Output the [X, Y] coordinate of the center of the cell containing the given text.  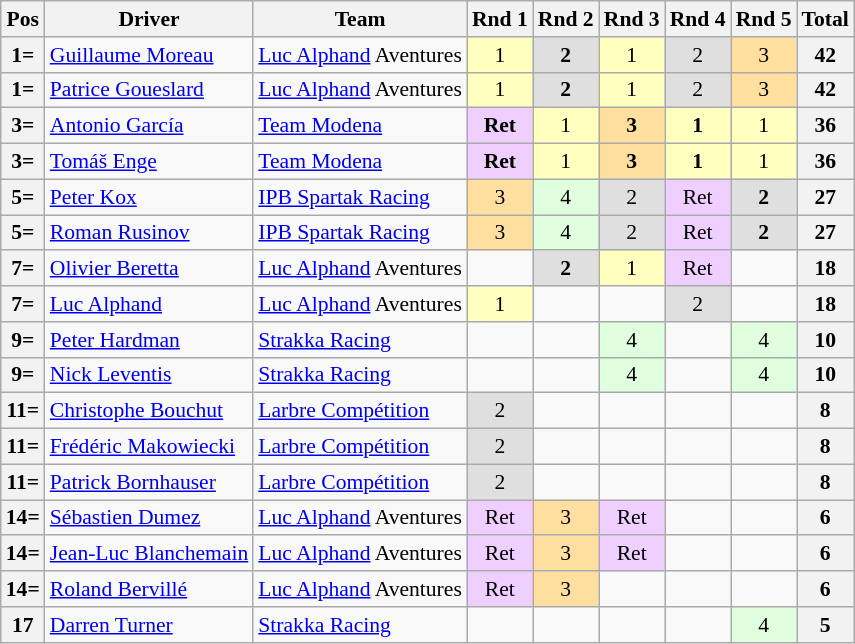
Olivier Beretta [150, 269]
Jean-Luc Blanchemain [150, 554]
Peter Hardman [150, 340]
Nick Leventis [150, 375]
Peter Kox [150, 197]
Christophe Bouchut [150, 411]
Rnd 1 [500, 19]
Patrice Goueslard [150, 90]
Total [826, 19]
5 [826, 625]
17 [23, 625]
Antonio García [150, 126]
Rnd 2 [566, 19]
Roland Bervillé [150, 589]
Rnd 3 [632, 19]
Team [360, 19]
Tomáš Enge [150, 162]
Rnd 5 [764, 19]
Guillaume Moreau [150, 55]
Frédéric Makowiecki [150, 447]
Driver [150, 19]
Rnd 4 [698, 19]
Patrick Bornhauser [150, 482]
Sébastien Dumez [150, 518]
Darren Turner [150, 625]
Luc Alphand [150, 304]
Roman Rusinov [150, 233]
Pos [23, 19]
